For the text-containing cell, return its midpoint in (x, y) coordinate format. 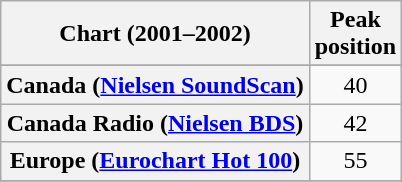
Europe (Eurochart Hot 100) (155, 161)
Canada (Nielsen SoundScan) (155, 85)
Peakposition (355, 34)
42 (355, 123)
55 (355, 161)
40 (355, 85)
Canada Radio (Nielsen BDS) (155, 123)
Chart (2001–2002) (155, 34)
